Search for the cell housing the specified text and yield its (X, Y) center coordinate. 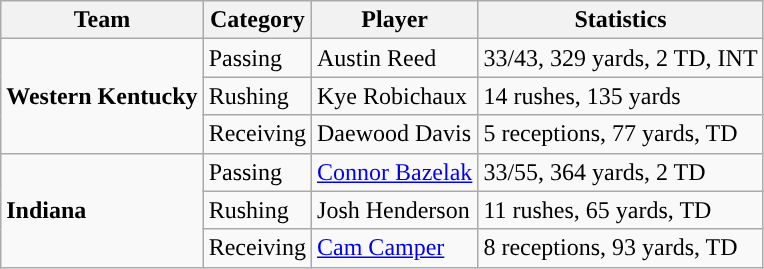
Kye Robichaux (395, 96)
33/55, 364 yards, 2 TD (620, 172)
5 receptions, 77 yards, TD (620, 134)
Daewood Davis (395, 134)
8 receptions, 93 yards, TD (620, 248)
Team (102, 20)
Cam Camper (395, 248)
11 rushes, 65 yards, TD (620, 210)
14 rushes, 135 yards (620, 96)
Austin Reed (395, 58)
33/43, 329 yards, 2 TD, INT (620, 58)
Category (257, 20)
Indiana (102, 210)
Statistics (620, 20)
Connor Bazelak (395, 172)
Western Kentucky (102, 96)
Josh Henderson (395, 210)
Player (395, 20)
